Return (x, y) of the center of cell containing provided text 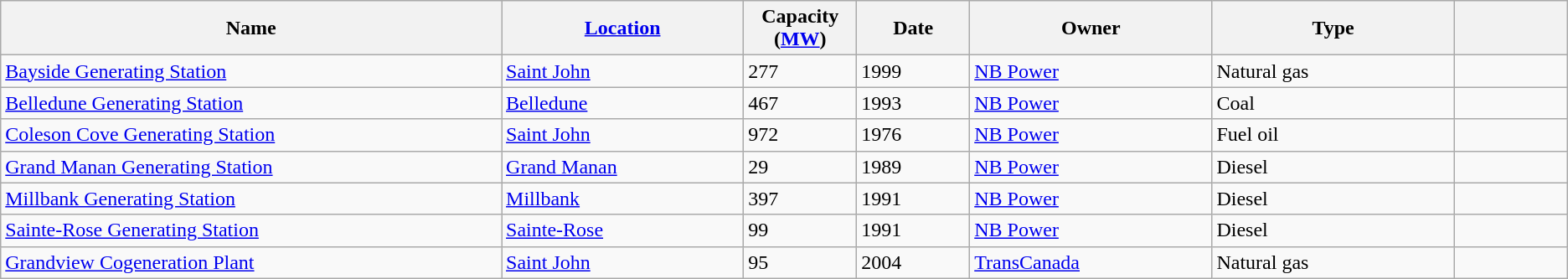
972 (801, 135)
1989 (913, 167)
Type (1333, 28)
397 (801, 199)
95 (801, 262)
99 (801, 230)
467 (801, 103)
Belledune Generating Station (251, 103)
TransCanada (1091, 262)
Sainte-Rose (623, 230)
Date (913, 28)
Owner (1091, 28)
Millbank (623, 199)
Coleson Cove Generating Station (251, 135)
Grand Manan Generating Station (251, 167)
277 (801, 71)
Location (623, 28)
Capacity (MW) (801, 28)
Grand Manan (623, 167)
Fuel oil (1333, 135)
Millbank Generating Station (251, 199)
Sainte-Rose Generating Station (251, 230)
1999 (913, 71)
Coal (1333, 103)
Grandview Cogeneration Plant (251, 262)
2004 (913, 262)
29 (801, 167)
1976 (913, 135)
1993 (913, 103)
Belledune (623, 103)
Name (251, 28)
Bayside Generating Station (251, 71)
